Determine the (x, y) coordinate at the center of the cell enclosing the given text.  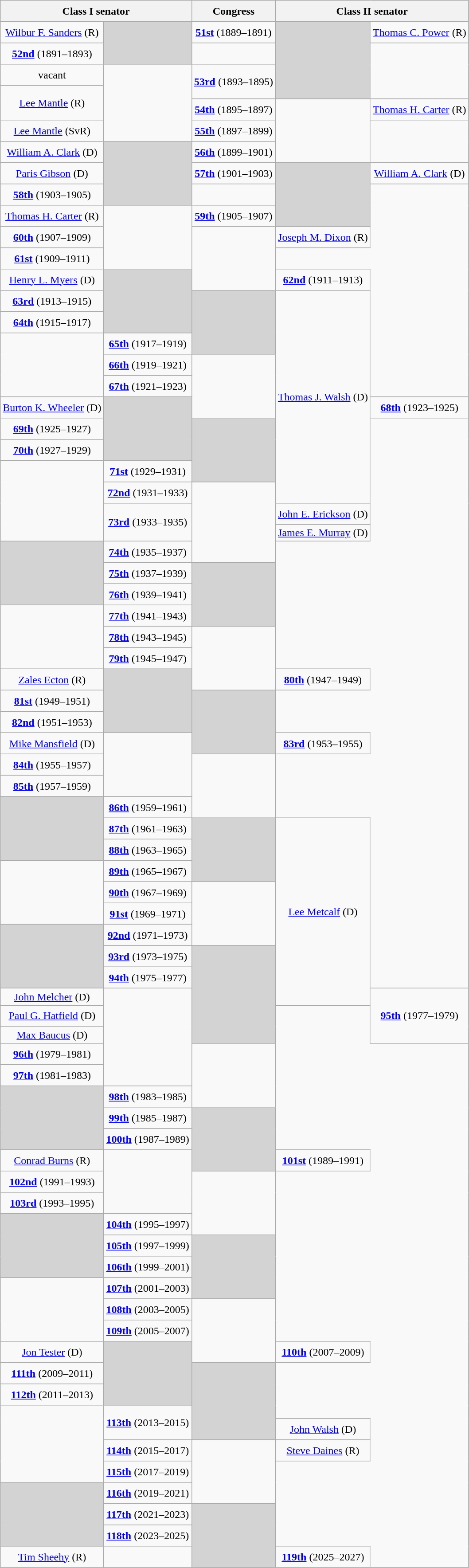
65th (1917–1919) (148, 344)
107th (2001–2003) (148, 1288)
58th (1903–1905) (52, 195)
64th (1915–1917) (52, 322)
101st (1989–1991) (323, 1160)
Lee Mantle (R) (52, 103)
74th (1935–1937) (148, 552)
112th (2011–2013) (52, 1395)
81st (1949–1951) (52, 701)
105th (1997–1999) (148, 1246)
Burton K. Wheeler (D) (52, 408)
78th (1943–1945) (148, 637)
87th (1961–1963) (148, 829)
John Walsh (D) (323, 1429)
69th (1925–1927) (52, 429)
80th (1947–1949) (323, 680)
95th (1977–1979) (419, 1016)
94th (1975–1977) (148, 978)
83rd (1953–1955) (323, 744)
114th (2015–2017) (148, 1450)
Joseph M. Dixon (R) (323, 237)
66th (1919–1921) (148, 365)
89th (1965–1967) (148, 871)
Lee Mantle (SvR) (52, 131)
Class I senator (96, 11)
Congress (233, 11)
56th (1899–1901) (233, 152)
James E. Murray (D) (323, 533)
110th (2007–2009) (323, 1352)
John E. Erickson (D) (323, 514)
106th (1999–2001) (148, 1267)
79th (1945–1947) (148, 659)
Lee Metcalf (D) (323, 912)
Thomas J. Walsh (D) (323, 397)
115th (2017–2019) (148, 1472)
59th (1905–1907) (233, 216)
60th (1907–1909) (52, 237)
86th (1959–1961) (148, 808)
Henry L. Myers (D) (52, 280)
117th (2021–2023) (148, 1514)
84th (1955–1957) (52, 765)
Steve Daines (R) (323, 1450)
68th (1923–1925) (419, 408)
93rd (1973–1975) (148, 956)
98th (1983–1985) (148, 1097)
Paris Gibson (D) (52, 173)
Zales Ecton (R) (52, 680)
54th (1895–1897) (233, 110)
Thomas C. Power (R) (419, 32)
76th (1939–1941) (148, 595)
108th (2003–2005) (148, 1309)
111th (2009–2011) (52, 1373)
99th (1985–1987) (148, 1118)
92nd (1971–1973) (148, 935)
vacant (52, 75)
91st (1969–1971) (148, 914)
85th (1957–1959) (52, 786)
61st (1909–1911) (52, 259)
Conrad Burns (R) (52, 1160)
57th (1901–1903) (233, 173)
51st (1889–1891) (233, 32)
72nd (1931–1933) (148, 493)
109th (2005–2007) (148, 1331)
Mike Mansfield (D) (52, 744)
John Melcher (D) (52, 997)
Jon Tester (D) (52, 1352)
71st (1929–1931) (148, 471)
119th (2025–2027) (323, 1557)
Wilbur F. Sanders (R) (52, 32)
90th (1967–1969) (148, 893)
102nd (1991–1993) (52, 1182)
Max Baucus (D) (52, 1035)
53rd (1893–1895) (233, 82)
104th (1995–1997) (148, 1224)
77th (1941–1943) (148, 616)
62nd (1911–1913) (323, 280)
Class II senator (372, 11)
82nd (1951–1953) (52, 722)
116th (2019–2021) (148, 1493)
73rd (1933–1935) (148, 522)
75th (1937–1939) (148, 573)
55th (1897–1899) (233, 131)
52nd (1891–1893) (52, 54)
100th (1987–1989) (148, 1139)
103rd (1993–1995) (52, 1203)
Paul G. Hatfield (D) (52, 1016)
96th (1979–1981) (52, 1054)
67th (1921–1923) (148, 386)
118th (2023–2025) (148, 1536)
70th (1927–1929) (52, 450)
63rd (1913–1915) (52, 301)
Tim Sheehy (R) (52, 1557)
113th (2013–2015) (148, 1423)
97th (1981–1983) (52, 1075)
88th (1963–1965) (148, 850)
